Pinpoint the cell where the given text exists, returning its [X, Y] midpoint coordinate. 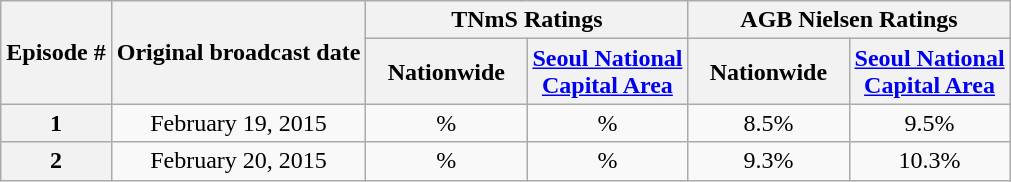
TNmS Ratings [527, 20]
February 20, 2015 [238, 161]
Original broadcast date [238, 52]
10.3% [930, 161]
AGB Nielsen Ratings [849, 20]
9.3% [768, 161]
Episode # [56, 52]
8.5% [768, 123]
2 [56, 161]
1 [56, 123]
9.5% [930, 123]
February 19, 2015 [238, 123]
